Scan for the cell matching the given text and deliver its [x, y] coordinate at center. 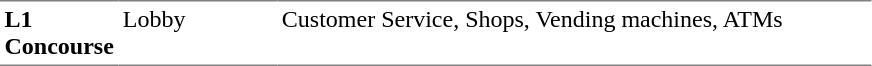
L1Concourse [59, 33]
Lobby [198, 33]
Customer Service, Shops, Vending machines, ATMs [574, 33]
